Pinpoint the cell where the given text exists, returning its (x, y) midpoint coordinate. 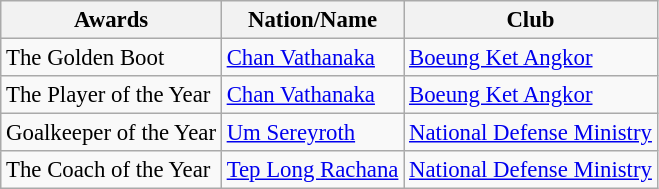
The Golden Boot (112, 58)
Nation/Name (312, 20)
Tep Long Rachana (312, 170)
Goalkeeper of the Year (112, 133)
Um Sereyroth (312, 133)
The Player of the Year (112, 95)
Club (531, 20)
Awards (112, 20)
The Coach of the Year (112, 170)
